For the text-containing cell, return its midpoint in (X, Y) coordinate format. 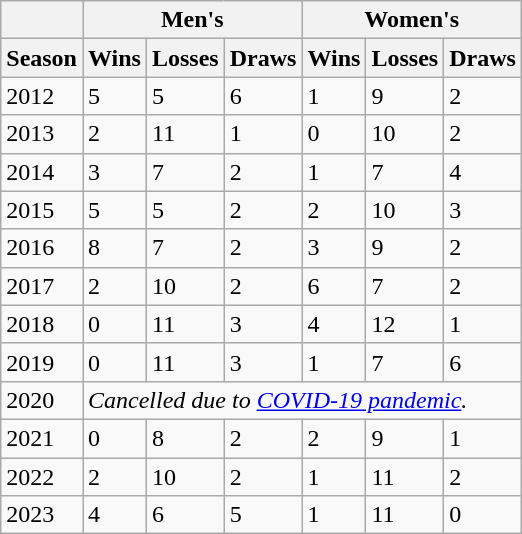
2013 (42, 134)
Men's (192, 20)
2022 (42, 477)
2012 (42, 96)
2018 (42, 324)
Season (42, 58)
2023 (42, 515)
2021 (42, 438)
Women's (412, 20)
12 (405, 324)
2020 (42, 400)
2019 (42, 362)
2014 (42, 172)
Cancelled due to COVID-19 pandemic. (302, 400)
2016 (42, 248)
2015 (42, 210)
2017 (42, 286)
